Scan for the cell matching the given text and deliver its [x, y] coordinate at center. 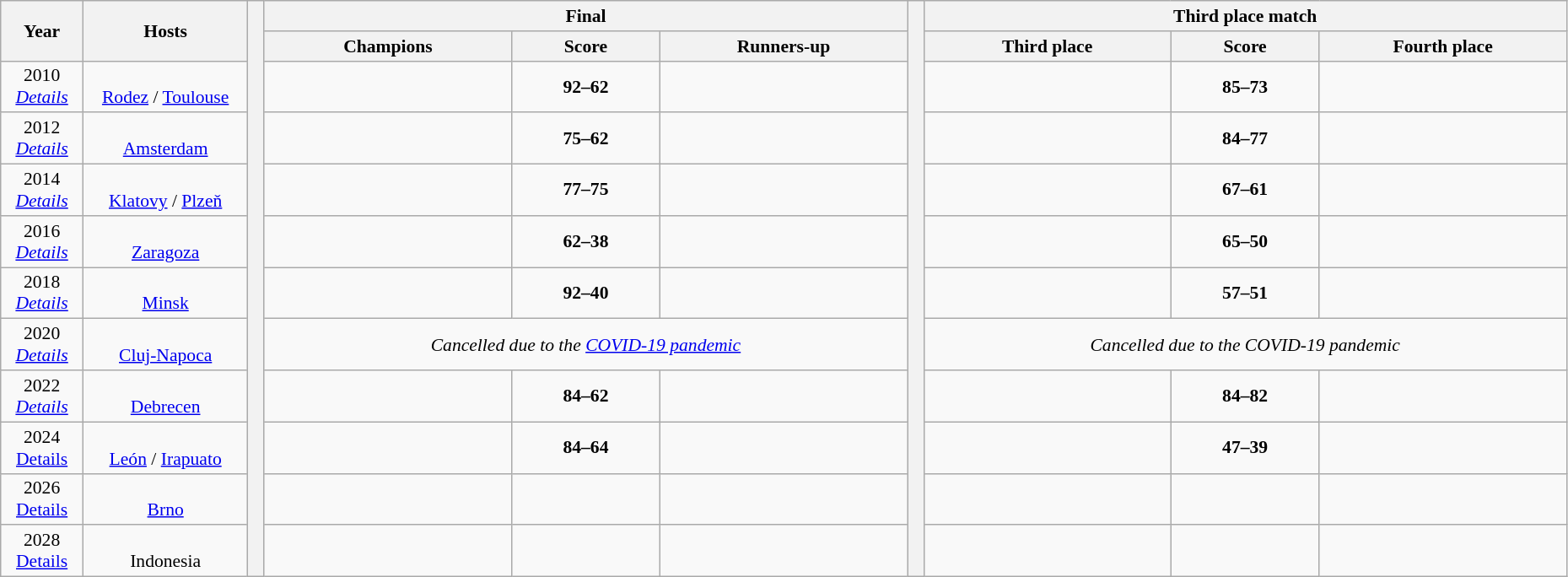
Third place match [1245, 16]
62–38 [586, 241]
Klatovy / Plzeň [165, 191]
2026Details [42, 499]
Debrecen [165, 396]
Final [585, 16]
León / Irapuato [165, 447]
2016Details [42, 241]
Zaragoza [165, 241]
Year [42, 30]
Indonesia [165, 552]
Fourth place [1442, 46]
Brno [165, 499]
84–77 [1245, 138]
2022Details [42, 396]
2024Details [42, 447]
Rodez / Toulouse [165, 86]
Runners-up [783, 46]
Amsterdam [165, 138]
Hosts [165, 30]
92–62 [586, 86]
2028Details [42, 552]
Third place [1048, 46]
67–61 [1245, 191]
75–62 [586, 138]
Minsk [165, 294]
Champions [388, 46]
2018Details [42, 294]
2014Details [42, 191]
47–39 [1245, 447]
84–62 [586, 396]
77–75 [586, 191]
Cluj-Napoca [165, 344]
57–51 [1245, 294]
84–64 [586, 447]
84–82 [1245, 396]
2020Details [42, 344]
2012Details [42, 138]
92–40 [586, 294]
2010Details [42, 86]
85–73 [1245, 86]
65–50 [1245, 241]
